Find where the given text appears and provide that cell's center as [X, Y] coordinate. 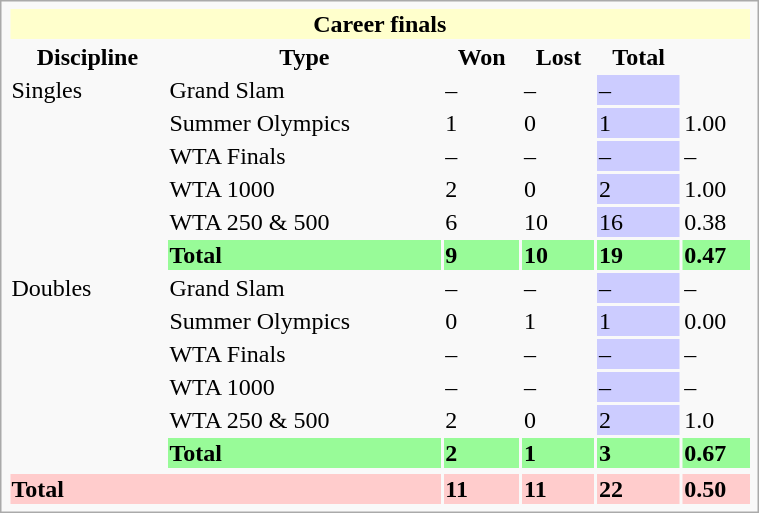
Discipline [88, 57]
0.67 [716, 453]
0.38 [716, 222]
1.0 [716, 420]
Singles [88, 172]
Career finals [380, 24]
0.47 [716, 255]
9 [482, 255]
Won [482, 57]
22 [638, 489]
16 [638, 222]
Lost [559, 57]
Type [304, 57]
0.50 [716, 489]
19 [638, 255]
Doubles [88, 370]
6 [482, 222]
0.00 [716, 321]
3 [638, 453]
